Output the [X, Y] coordinate of the center of the cell containing the given text.  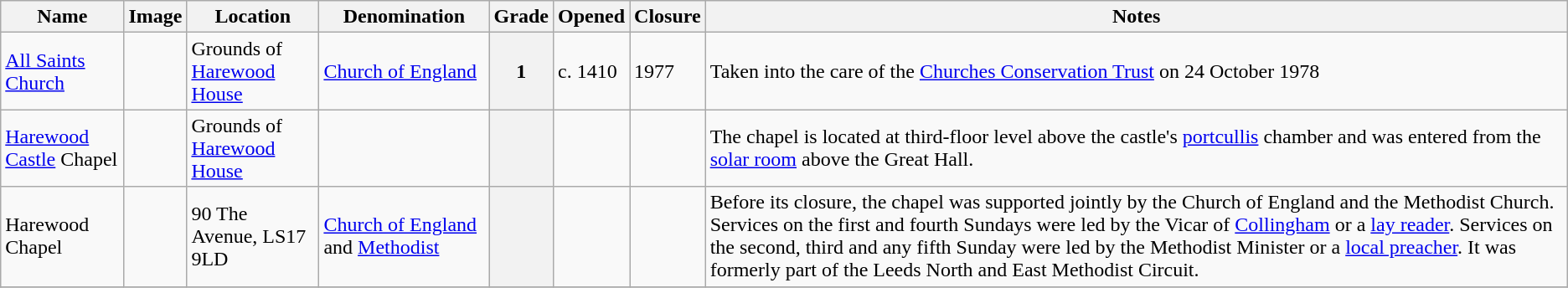
90 The Avenue, LS17 9LD [253, 236]
Denomination [404, 17]
Harewood Chapel [62, 236]
Church of England and Methodist [404, 236]
Church of England [404, 71]
Grade [521, 17]
Notes [1136, 17]
Opened [591, 17]
Image [156, 17]
Taken into the care of the Churches Conservation Trust on 24 October 1978 [1136, 71]
Closure [668, 17]
Harewood Castle Chapel [62, 148]
The chapel is located at third-floor level above the castle's portcullis chamber and was entered from the solar room above the Great Hall. [1136, 148]
All Saints Church [62, 71]
Name [62, 17]
c. 1410 [591, 71]
Location [253, 17]
1977 [668, 71]
1 [521, 71]
